Capture the cell that displays the provided text and extract its (X, Y) central coordinate. 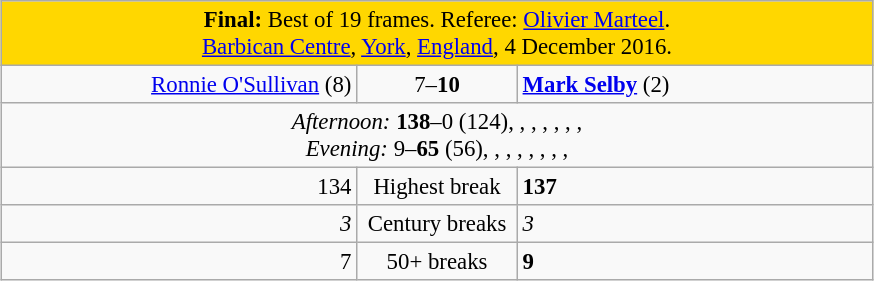
50+ breaks (438, 262)
Ronnie O'Sullivan (8) (179, 85)
134 (179, 187)
137 (695, 187)
Final: Best of 19 frames. Referee: Olivier Marteel.Barbican Centre, York, England, 4 December 2016. (437, 34)
Afternoon: 138–0 (124), , , , , , , Evening: 9–65 (56), , , , , , , , (437, 136)
Mark Selby (2) (695, 85)
7–10 (438, 85)
9 (695, 262)
Century breaks (438, 224)
Highest break (438, 187)
7 (179, 262)
